Pinpoint the cell where the given text exists, returning its (X, Y) midpoint coordinate. 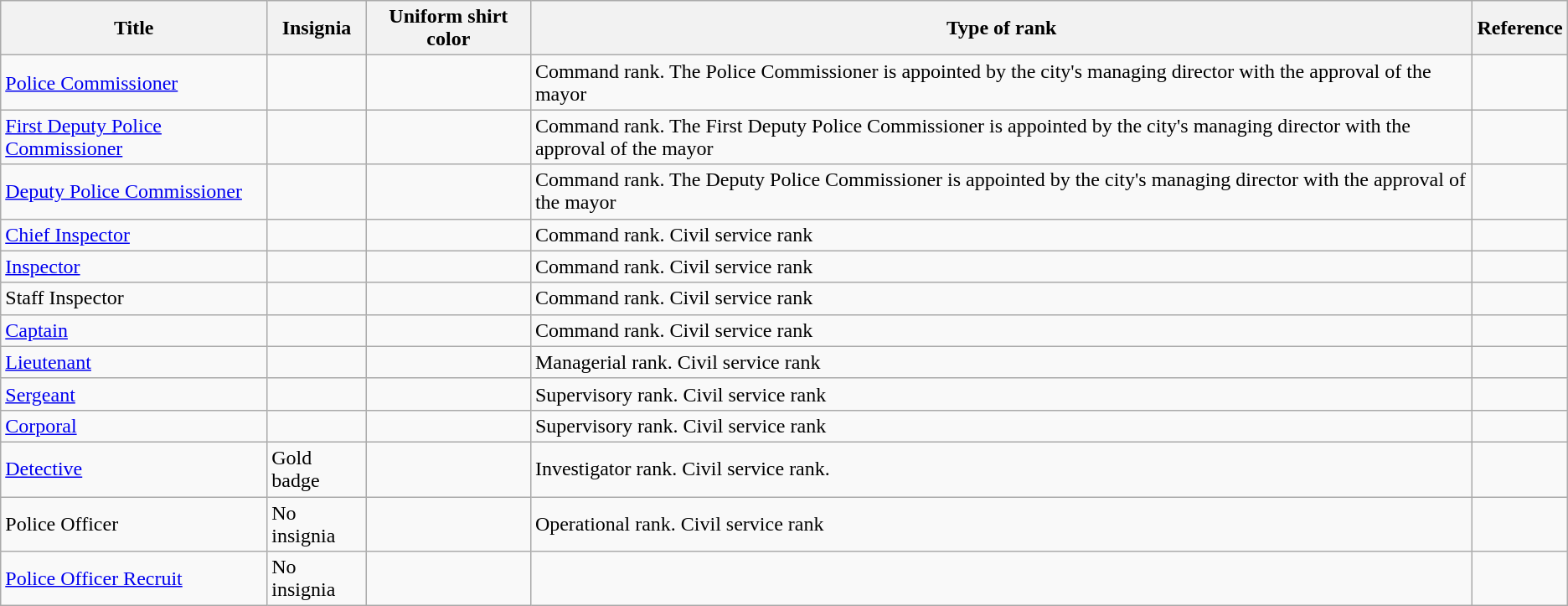
Police Commissioner (134, 82)
Investigator rank. Civil service rank. (1002, 469)
First Deputy Police Commissioner (134, 137)
Command rank. The Police Commissioner is appointed by the city's managing director with the approval of the mayor (1002, 82)
Command rank. The First Deputy Police Commissioner is appointed by the city's managing director with the approval of the mayor (1002, 137)
Command rank. The Deputy Police Commissioner is appointed by the city's managing director with the approval of the mayor (1002, 191)
Insignia (317, 28)
Gold badge (317, 469)
Inspector (134, 267)
Lieutenant (134, 362)
Managerial rank. Civil service rank (1002, 362)
Police Officer (134, 523)
Detective (134, 469)
Title (134, 28)
Corporal (134, 426)
Reference (1519, 28)
Staff Inspector (134, 298)
Uniform shirt color (448, 28)
Captain (134, 330)
Police Officer Recruit (134, 578)
Sergeant (134, 394)
Deputy Police Commissioner (134, 191)
Operational rank. Civil service rank (1002, 523)
Type of rank (1002, 28)
Chief Inspector (134, 235)
